Scan for the cell matching the given text and deliver its (X, Y) coordinate at center. 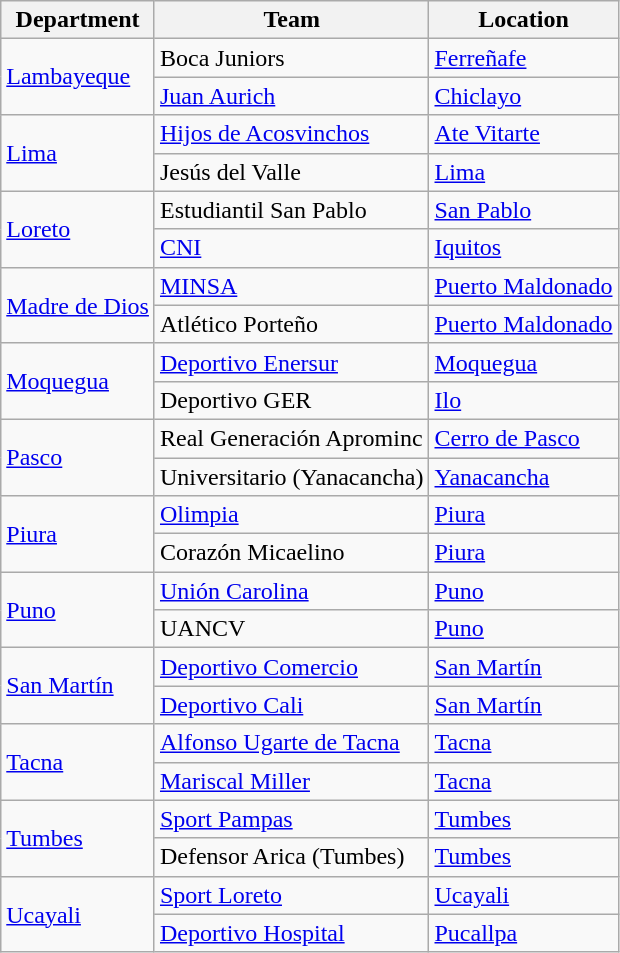
Estudiantil San Pablo (292, 210)
Pasco (78, 457)
Ate Vitarte (524, 134)
Iquitos (524, 248)
Madre de Dios (78, 305)
Deportivo Hospital (292, 933)
UANCV (292, 629)
Jesús del Valle (292, 172)
Deportivo Comercio (292, 667)
Hijos de Acosvinchos (292, 134)
Deportivo GER (292, 400)
Team (292, 20)
San Pablo (524, 210)
Mariscal Miller (292, 781)
Sport Pampas (292, 819)
Boca Juniors (292, 58)
Sport Loreto (292, 895)
Corazón Micaelino (292, 553)
Pucallpa (524, 933)
Deportivo Cali (292, 705)
MINSA (292, 286)
Alfonso Ugarte de Tacna (292, 743)
Olimpia (292, 515)
Defensor Arica (Tumbes) (292, 857)
Yanacancha (524, 477)
Unión Carolina (292, 591)
Deportivo Enersur (292, 362)
Department (78, 20)
Universitario (Yanacancha) (292, 477)
Ferreñafe (524, 58)
Cerro de Pasco (524, 438)
Loreto (78, 229)
Juan Aurich (292, 96)
CNI (292, 248)
Chiclayo (524, 96)
Atlético Porteño (292, 324)
Lambayeque (78, 77)
Real Generación Aprominc (292, 438)
Location (524, 20)
Ilo (524, 400)
